Scan for the cell matching the given text and deliver its [X, Y] coordinate at center. 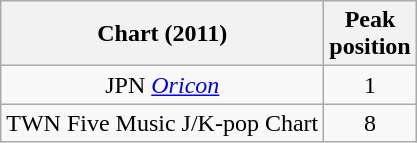
Peakposition [370, 34]
Chart (2011) [162, 34]
8 [370, 123]
1 [370, 85]
JPN Oricon [162, 85]
TWN Five Music J/K-pop Chart [162, 123]
